Locate the cell with the specified text and output its [X, Y] center coordinate. 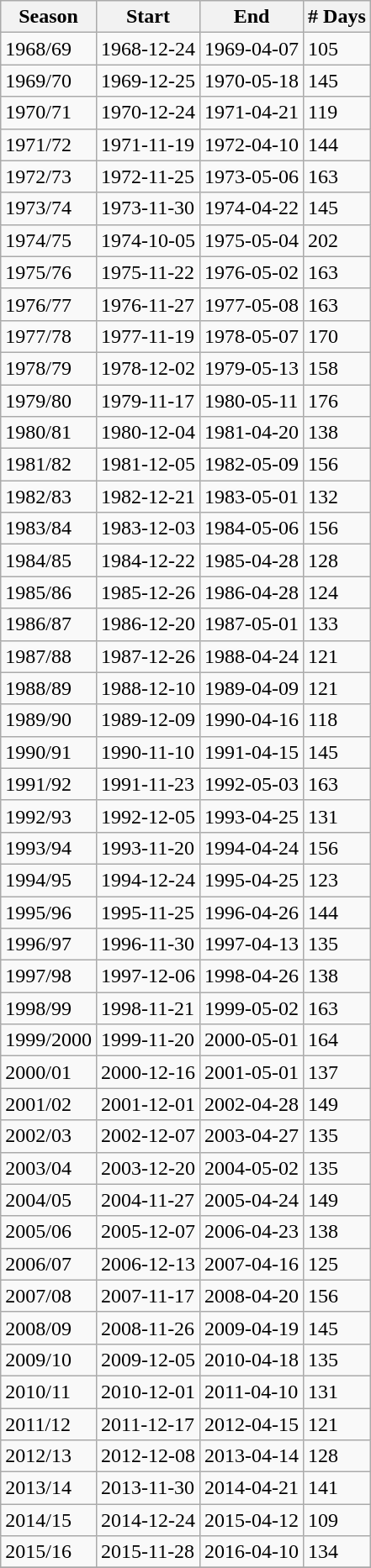
1977-11-19 [148, 336]
1976-05-02 [252, 272]
1994-04-24 [252, 848]
1978-12-02 [148, 368]
2012-12-08 [148, 1456]
1971-04-21 [252, 113]
2008/09 [49, 1328]
1969-12-25 [148, 81]
119 [337, 113]
2006-04-23 [252, 1232]
1994-12-24 [148, 880]
End [252, 17]
Start [148, 17]
1980-12-04 [148, 433]
2007-11-17 [148, 1296]
1974-10-05 [148, 240]
2015/16 [49, 1552]
2011-12-17 [148, 1424]
2004/05 [49, 1200]
1983-12-03 [148, 529]
1981/82 [49, 465]
1976/77 [49, 304]
1969/70 [49, 81]
1988/89 [49, 688]
1991/92 [49, 784]
2014-04-21 [252, 1488]
2005/06 [49, 1232]
1987-12-26 [148, 656]
1971/72 [49, 145]
2003/04 [49, 1168]
2013-04-14 [252, 1456]
2007/08 [49, 1296]
2005-12-07 [148, 1232]
2011-04-10 [252, 1392]
2002-04-28 [252, 1104]
1979/80 [49, 401]
2010-04-18 [252, 1360]
2006-12-13 [148, 1264]
1984-05-06 [252, 529]
125 [337, 1264]
170 [337, 336]
1985/86 [49, 592]
2010-12-01 [148, 1392]
134 [337, 1552]
1998-11-21 [148, 1008]
132 [337, 497]
1997-12-06 [148, 976]
Season [49, 17]
1980-05-11 [252, 401]
2004-11-27 [148, 1200]
1993/94 [49, 848]
1972-04-10 [252, 145]
2003-04-27 [252, 1136]
133 [337, 624]
1992-05-03 [252, 784]
158 [337, 368]
1999/2000 [49, 1040]
1996-04-26 [252, 912]
1972/73 [49, 176]
1987-05-01 [252, 624]
2006/07 [49, 1264]
1974/75 [49, 240]
1994/95 [49, 880]
1972-11-25 [148, 176]
1968/69 [49, 49]
2001-05-01 [252, 1072]
1987/88 [49, 656]
1988-04-24 [252, 656]
1986/87 [49, 624]
1988-12-10 [148, 688]
2014/15 [49, 1520]
1979-11-17 [148, 401]
1978-05-07 [252, 336]
202 [337, 240]
124 [337, 592]
137 [337, 1072]
1970-05-18 [252, 81]
1982-12-21 [148, 497]
1992-12-05 [148, 816]
1989-12-09 [148, 720]
1968-12-24 [148, 49]
2011/12 [49, 1424]
2009-04-19 [252, 1328]
1976-11-27 [148, 304]
1982-05-09 [252, 465]
1974-04-22 [252, 208]
1999-11-20 [148, 1040]
1996/97 [49, 944]
1999-05-02 [252, 1008]
2002-12-07 [148, 1136]
2002/03 [49, 1136]
2008-11-26 [148, 1328]
164 [337, 1040]
1989/90 [49, 720]
1973-11-30 [148, 208]
1998/99 [49, 1008]
1977-05-08 [252, 304]
1977/78 [49, 336]
118 [337, 720]
1981-12-05 [148, 465]
1971-11-19 [148, 145]
1984-12-22 [148, 560]
2012/13 [49, 1456]
2010/11 [49, 1392]
1973-05-06 [252, 176]
1995/96 [49, 912]
2012-04-15 [252, 1424]
1992/93 [49, 816]
1995-04-25 [252, 880]
1989-04-09 [252, 688]
1973/74 [49, 208]
2013/14 [49, 1488]
# Days [337, 17]
1970/71 [49, 113]
2007-04-16 [252, 1264]
2001-12-01 [148, 1104]
1985-04-28 [252, 560]
109 [337, 1520]
1997-04-13 [252, 944]
2000/01 [49, 1072]
1997/98 [49, 976]
2000-12-16 [148, 1072]
1981-04-20 [252, 433]
2000-05-01 [252, 1040]
2009/10 [49, 1360]
1980/81 [49, 433]
1986-04-28 [252, 592]
1991-11-23 [148, 784]
1995-11-25 [148, 912]
1978/79 [49, 368]
176 [337, 401]
2013-11-30 [148, 1488]
2015-04-12 [252, 1520]
1990-11-10 [148, 752]
2001/02 [49, 1104]
2005-04-24 [252, 1200]
1975/76 [49, 272]
1993-11-20 [148, 848]
1970-12-24 [148, 113]
1983/84 [49, 529]
2004-05-02 [252, 1168]
1983-05-01 [252, 497]
1975-11-22 [148, 272]
1990-04-16 [252, 720]
1985-12-26 [148, 592]
105 [337, 49]
2014-12-24 [148, 1520]
1996-11-30 [148, 944]
1984/85 [49, 560]
2015-11-28 [148, 1552]
1991-04-15 [252, 752]
2016-04-10 [252, 1552]
1975-05-04 [252, 240]
1990/91 [49, 752]
1998-04-26 [252, 976]
1979-05-13 [252, 368]
141 [337, 1488]
2003-12-20 [148, 1168]
1982/83 [49, 497]
2009-12-05 [148, 1360]
1969-04-07 [252, 49]
1986-12-20 [148, 624]
2008-04-20 [252, 1296]
123 [337, 880]
1993-04-25 [252, 816]
